From the cell containing the given text, extract its center point as (X, Y) coordinate. 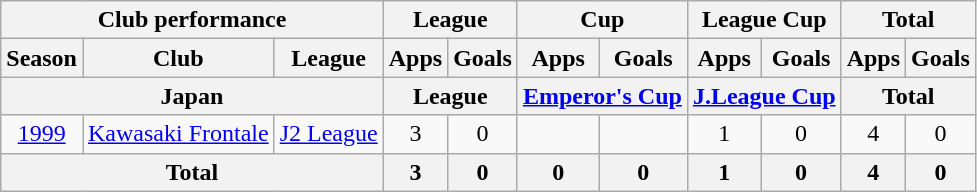
Club performance (192, 20)
Season (42, 58)
Japan (192, 96)
League Cup (764, 20)
Kawasaki Frontale (178, 134)
Cup (602, 20)
1999 (42, 134)
J2 League (328, 134)
Emperor's Cup (602, 96)
Club (178, 58)
J.League Cup (764, 96)
